Determine the (X, Y) coordinate at the center of the cell enclosing the given text.  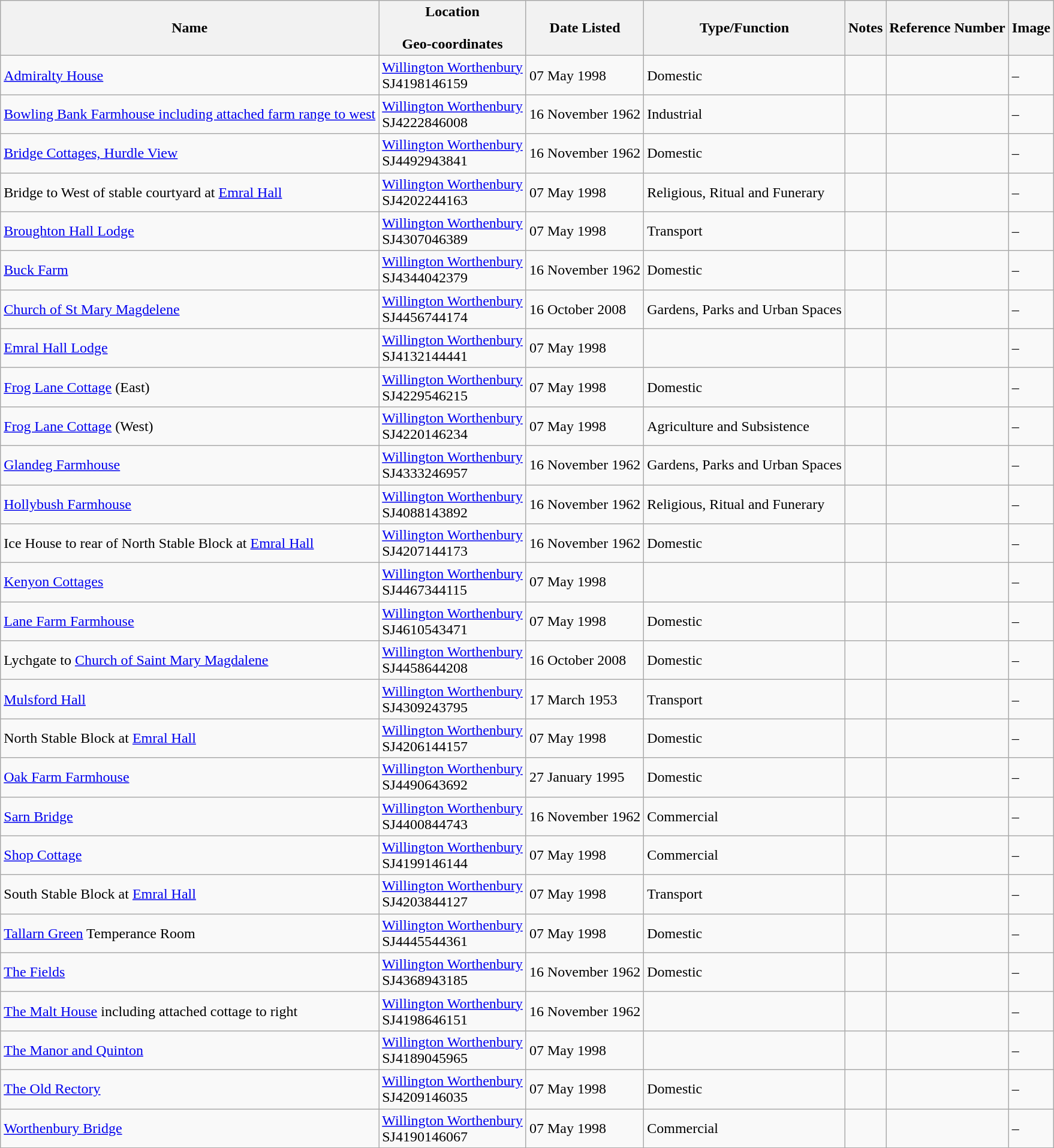
Sarn Bridge (189, 816)
The Old Rectory (189, 1089)
Willington WorthenburySJ4132144441 (453, 348)
Willington WorthenburySJ4199146144 (453, 855)
Notes (865, 28)
North Stable Block at Emral Hall (189, 739)
Glandeg Farmhouse (189, 465)
Reference Number (947, 28)
Date Listed (585, 28)
Willington WorthenburySJ4467344115 (453, 583)
Type/Function (745, 28)
Hollybush Farmhouse (189, 504)
Willington WorthenburySJ4088143892 (453, 504)
Willington WorthenburySJ4203844127 (453, 894)
Mulsford Hall (189, 699)
Bridge Cottages, Hurdle View (189, 153)
Name (189, 28)
The Fields (189, 972)
Willington WorthenburySJ4610543471 (453, 621)
Kenyon Cottages (189, 583)
The Manor and Quinton (189, 1050)
Willington WorthenburySJ4220146234 (453, 426)
Willington WorthenburySJ4445544361 (453, 933)
Tallarn Green Temperance Room (189, 933)
Lane Farm Farmhouse (189, 621)
Willington WorthenburySJ4206144157 (453, 739)
Willington WorthenburySJ4458644208 (453, 661)
Agriculture and Subsistence (745, 426)
Ice House to rear of North Stable Block at Emral Hall (189, 543)
Willington WorthenburySJ4456744174 (453, 309)
Willington WorthenburySJ4198146159 (453, 76)
Lychgate to Church of Saint Mary Magdalene (189, 661)
Willington WorthenburySJ4222846008 (453, 114)
Willington WorthenburySJ4309243795 (453, 699)
Worthenbury Bridge (189, 1128)
27 January 1995 (585, 777)
Admiralty House (189, 76)
The Malt House including attached cottage to right (189, 1011)
Bridge to West of stable courtyard at Emral Hall (189, 192)
Broughton Hall Lodge (189, 231)
LocationGeo-coordinates (453, 28)
Willington WorthenburySJ4207144173 (453, 543)
17 March 1953 (585, 699)
Willington WorthenburySJ4344042379 (453, 270)
South Stable Block at Emral Hall (189, 894)
Industrial (745, 114)
Image (1031, 28)
Emral Hall Lodge (189, 348)
Frog Lane Cottage (West) (189, 426)
Shop Cottage (189, 855)
Willington WorthenburySJ4190146067 (453, 1128)
Buck Farm (189, 270)
Willington WorthenburySJ4198646151 (453, 1011)
Willington WorthenburySJ4492943841 (453, 153)
Willington WorthenburySJ4490643692 (453, 777)
Willington WorthenburySJ4209146035 (453, 1089)
Willington WorthenburySJ4202244163 (453, 192)
Oak Farm Farmhouse (189, 777)
Willington WorthenburySJ4400844743 (453, 816)
Willington WorthenburySJ4189045965 (453, 1050)
Bowling Bank Farmhouse including attached farm range to west (189, 114)
Church of St Mary Magdelene (189, 309)
Willington WorthenburySJ4333246957 (453, 465)
Willington WorthenburySJ4307046389 (453, 231)
Willington WorthenburySJ4368943185 (453, 972)
Willington WorthenburySJ4229546215 (453, 387)
Frog Lane Cottage (East) (189, 387)
